Find where the given text appears and provide that cell's center as (x, y) coordinate. 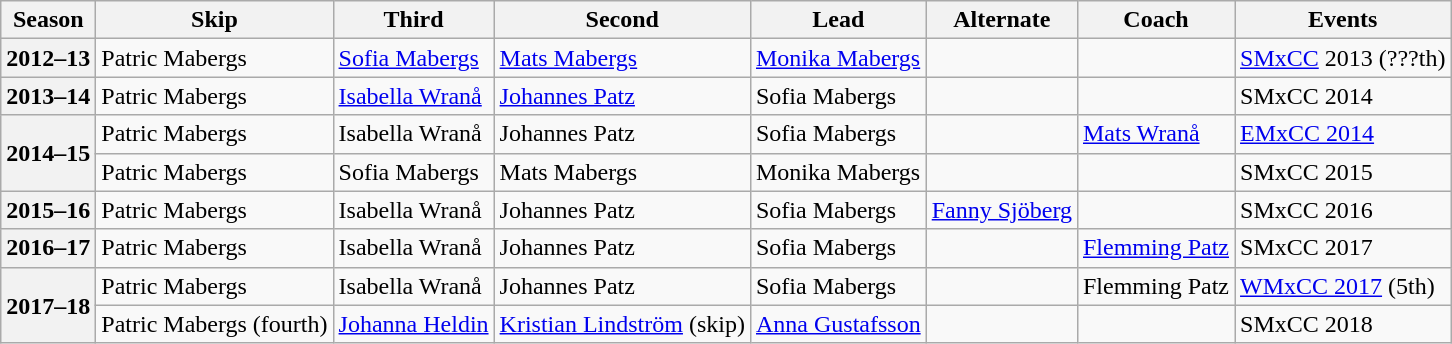
Lead (838, 20)
Patric Mabergs (fourth) (214, 324)
Johanna Heldin (414, 324)
Alternate (1002, 20)
Second (622, 20)
SMxCC 2017 (1343, 248)
Mats Wranå (1156, 134)
2014–15 (48, 153)
SMxCC 2016 (1343, 210)
Coach (1156, 20)
Season (48, 20)
2013–14 (48, 96)
Skip (214, 20)
Third (414, 20)
Fanny Sjöberg (1002, 210)
2017–18 (48, 305)
2016–17 (48, 248)
Events (1343, 20)
WMxCC 2017 (5th) (1343, 286)
SMxCC 2014 (1343, 96)
Anna Gustafsson (838, 324)
2012–13 (48, 58)
Kristian Lindström (skip) (622, 324)
2015–16 (48, 210)
SMxCC 2018 (1343, 324)
EMxCC 2014 (1343, 134)
SMxCC 2015 (1343, 172)
SMxCC 2013 (???th) (1343, 58)
